Scan for the cell matching the given text and deliver its [x, y] coordinate at center. 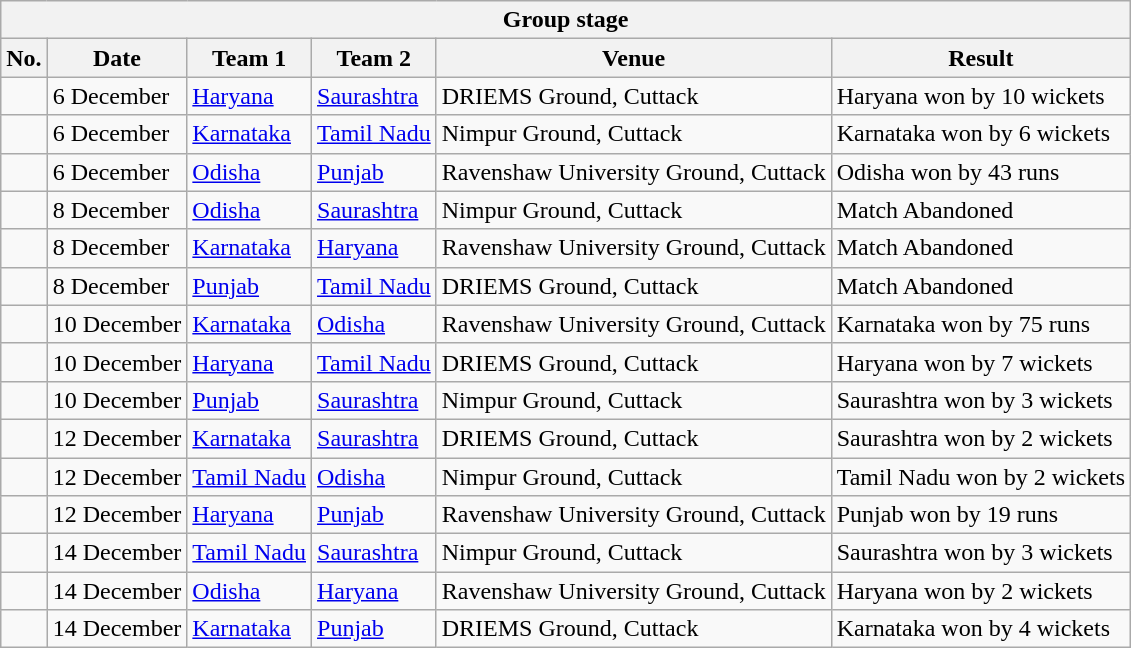
Odisha won by 43 runs [980, 172]
Tamil Nadu won by 2 wickets [980, 477]
Haryana won by 7 wickets [980, 362]
Saurashtra won by 2 wickets [980, 438]
Karnataka won by 6 wickets [980, 134]
Punjab won by 19 runs [980, 515]
Haryana won by 2 wickets [980, 591]
Karnataka won by 75 runs [980, 324]
Haryana won by 10 wickets [980, 96]
Result [980, 58]
Date [117, 58]
No. [24, 58]
Venue [634, 58]
Karnataka won by 4 wickets [980, 629]
Team 1 [250, 58]
Group stage [566, 20]
Team 2 [374, 58]
